Capture the cell that displays the provided text and extract its [x, y] central coordinate. 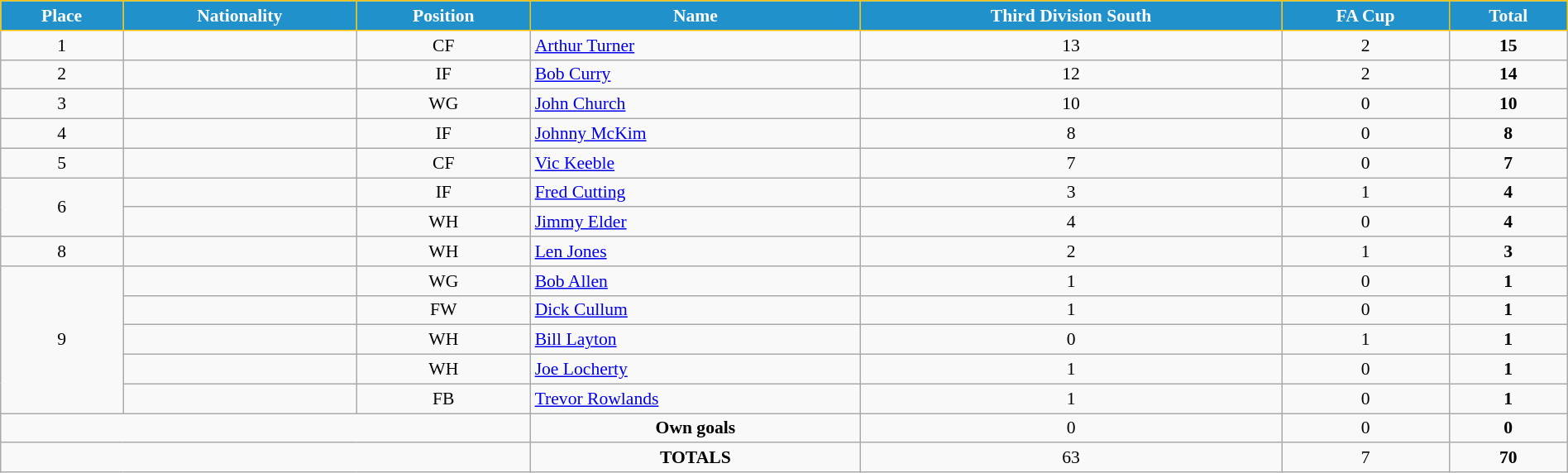
5 [62, 163]
TOTALS [696, 458]
15 [1508, 45]
13 [1071, 45]
Trevor Rowlands [696, 399]
Third Division South [1071, 16]
Place [62, 16]
Arthur Turner [696, 45]
Position [443, 16]
12 [1071, 74]
FW [443, 310]
Nationality [240, 16]
Johnny McKim [696, 134]
70 [1508, 458]
Vic Keeble [696, 163]
Bill Layton [696, 340]
Len Jones [696, 251]
Bob Curry [696, 74]
John Church [696, 104]
FA Cup [1365, 16]
6 [62, 207]
Name [696, 16]
Total [1508, 16]
63 [1071, 458]
FB [443, 399]
Bob Allen [696, 281]
Joe Locherty [696, 370]
Own goals [696, 428]
Jimmy Elder [696, 222]
Dick Cullum [696, 310]
14 [1508, 74]
9 [62, 340]
Fred Cutting [696, 193]
